From the cell containing the given text, extract its center point as [X, Y] coordinate. 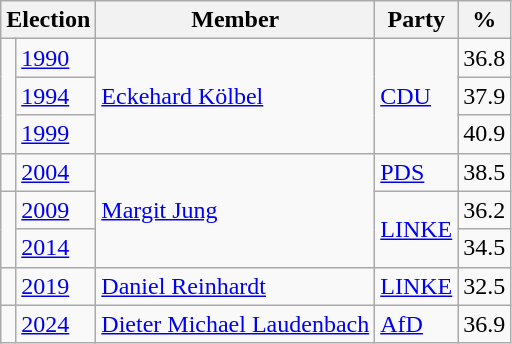
2024 [56, 324]
40.9 [484, 134]
32.5 [484, 286]
36.9 [484, 324]
38.5 [484, 172]
Dieter Michael Laudenbach [236, 324]
36.2 [484, 210]
Margit Jung [236, 210]
Party [416, 20]
% [484, 20]
Eckehard Kölbel [236, 96]
2009 [56, 210]
Member [236, 20]
1994 [56, 96]
2004 [56, 172]
CDU [416, 96]
37.9 [484, 96]
AfD [416, 324]
Daniel Reinhardt [236, 286]
34.5 [484, 248]
Election [48, 20]
PDS [416, 172]
36.8 [484, 58]
1990 [56, 58]
2019 [56, 286]
1999 [56, 134]
2014 [56, 248]
